Scan for the cell matching the given text and deliver its [X, Y] coordinate at center. 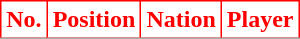
Player [260, 20]
No. [24, 20]
Nation [181, 20]
Position [94, 20]
